Output the [X, Y] coordinate of the center of the cell containing the given text.  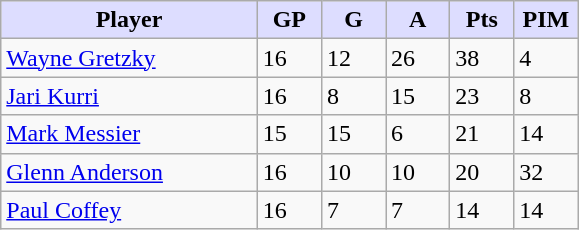
Player [130, 20]
38 [482, 58]
Wayne Gretzky [130, 58]
Mark Messier [130, 134]
32 [546, 172]
GP [289, 20]
20 [482, 172]
Jari Kurri [130, 96]
4 [546, 58]
Glenn Anderson [130, 172]
26 [418, 58]
A [418, 20]
Paul Coffey [130, 210]
6 [418, 134]
23 [482, 96]
PIM [546, 20]
21 [482, 134]
Pts [482, 20]
12 [353, 58]
G [353, 20]
